Extract the (X, Y) coordinate from the center of the cell holding the provided text.  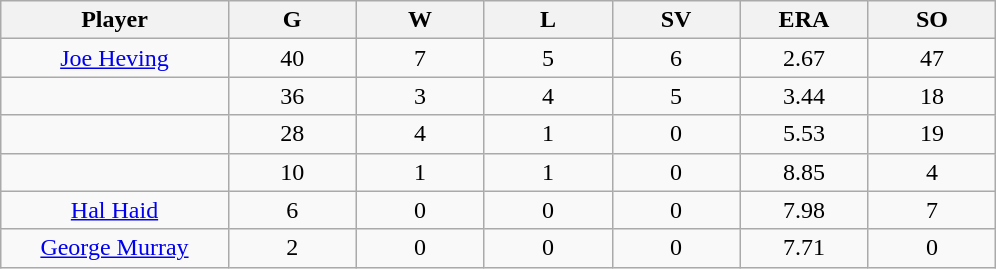
2.67 (804, 58)
George Murray (114, 248)
3.44 (804, 96)
28 (292, 134)
SO (932, 20)
8.85 (804, 172)
10 (292, 172)
5.53 (804, 134)
47 (932, 58)
ERA (804, 20)
36 (292, 96)
7.71 (804, 248)
18 (932, 96)
19 (932, 134)
L (548, 20)
3 (420, 96)
40 (292, 58)
Player (114, 20)
7.98 (804, 210)
G (292, 20)
SV (676, 20)
2 (292, 248)
Hal Haid (114, 210)
Joe Heving (114, 58)
W (420, 20)
